Extract the [x, y] coordinate from the center of the cell holding the provided text.  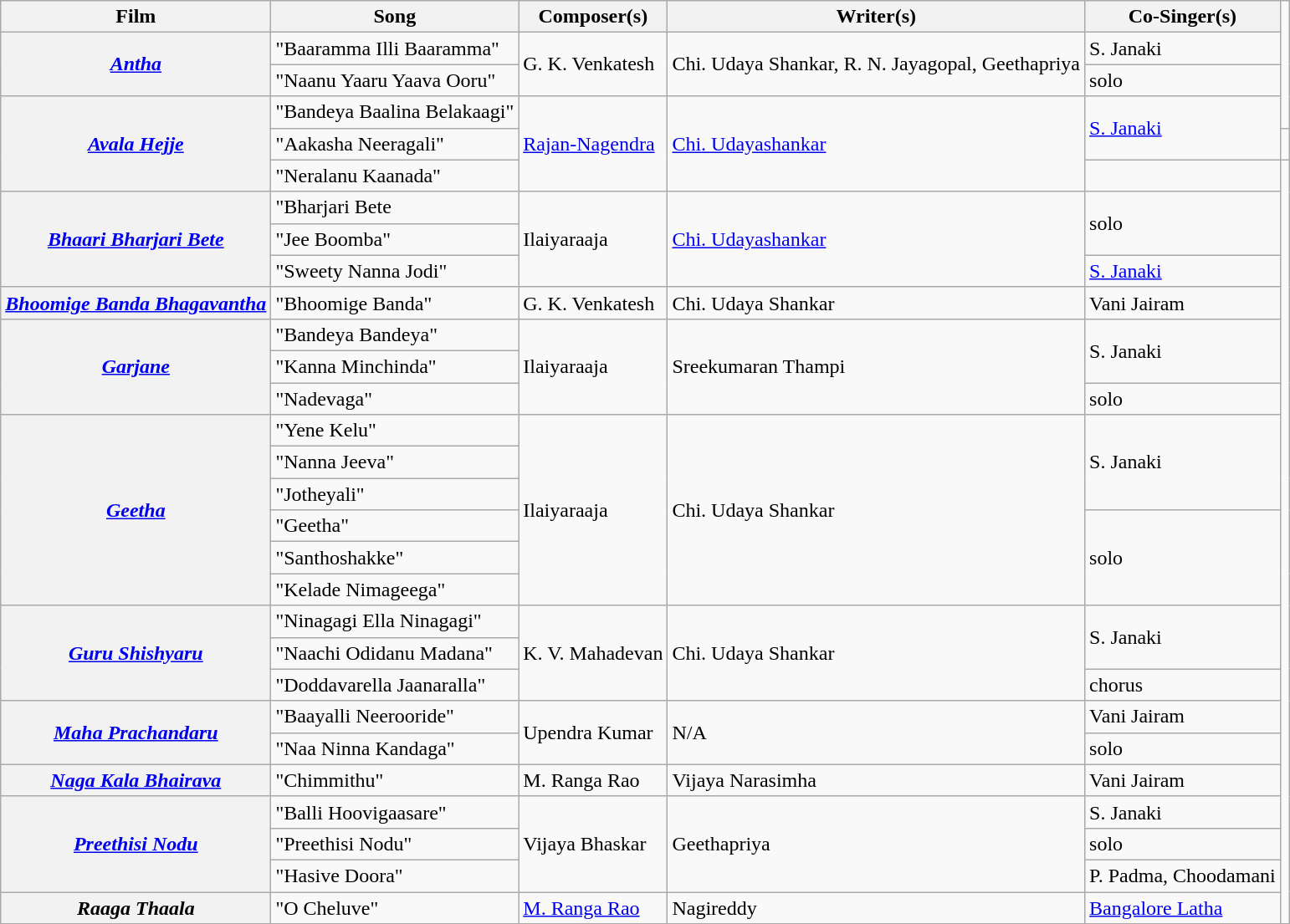
"Sweety Nanna Jodi" [395, 271]
Maha Prachandaru [136, 733]
Geethapriya [877, 844]
"Nadevaga" [395, 399]
Antha [136, 64]
Bangalore Latha [1183, 907]
Raaga Thaala [136, 907]
K. V. Mahadevan [593, 653]
Geetha [136, 510]
Preethisi Nodu [136, 844]
N/A [877, 733]
"Baayalli Neerooride" [395, 717]
"Naanu Yaaru Yaava Ooru" [395, 80]
Song [395, 17]
"Bandeya Baalina Belakaagi" [395, 112]
Chi. Udaya Shankar, R. N. Jayagopal, Geethapriya [877, 64]
"Chimmithu" [395, 780]
"Kanna Minchinda" [395, 366]
Upendra Kumar [593, 733]
"Kelade Nimageega" [395, 590]
"Aakasha Neeragali" [395, 144]
P. Padma, Choodamani [1183, 876]
Bhaari Bharjari Bete [136, 239]
"Naachi Odidanu Madana" [395, 653]
"Naa Ninna Kandaga" [395, 748]
Composer(s) [593, 17]
"Geetha" [395, 526]
Avala Hejje [136, 144]
"Jee Boomba" [395, 239]
Rajan-Nagendra [593, 144]
"Preethisi Nodu" [395, 844]
"Bandeya Bandeya" [395, 334]
"O Cheluve" [395, 907]
Garjane [136, 366]
Sreekumaran Thampi [877, 366]
"Yene Kelu" [395, 431]
"Neralanu Kaanada" [395, 176]
Guru Shishyaru [136, 653]
Naga Kala Bhairava [136, 780]
Writer(s) [877, 17]
Film [136, 17]
Bhoomige Banda Bhagavantha [136, 303]
Vijaya Bhaskar [593, 844]
"Bharjari Bete [395, 207]
"Jotheyali" [395, 494]
Nagireddy [877, 907]
"Santhoshakke" [395, 558]
chorus [1183, 685]
"Bhoomige Banda" [395, 303]
"Nanna Jeeva" [395, 462]
"Baaramma Illi Baaramma" [395, 48]
"Hasive Doora" [395, 876]
"Balli Hoovigaasare" [395, 812]
"Ninagagi Ella Ninagagi" [395, 621]
Vijaya Narasimha [877, 780]
"Doddavarella Jaanaralla" [395, 685]
Co-Singer(s) [1183, 17]
